Detect which cell encompasses the target text, then output its [X, Y] center coordinate. 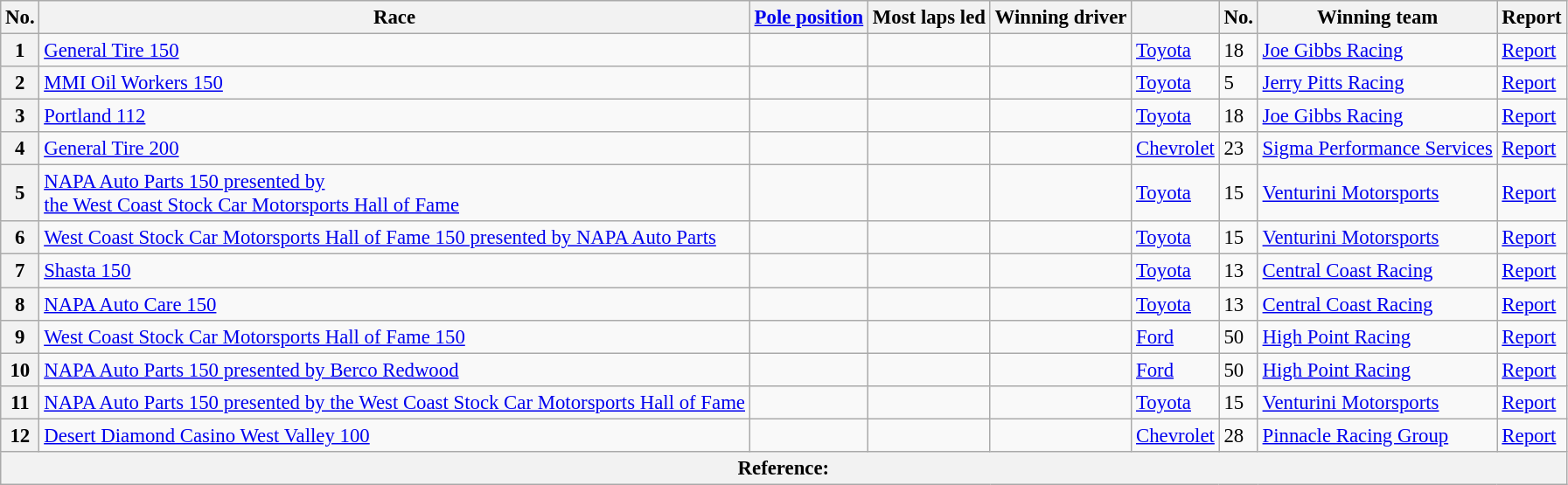
Winning team [1377, 17]
Sigma Performance Services [1377, 149]
NAPA Auto Parts 150 presented by Berco Redwood [394, 370]
2 [20, 83]
10 [20, 370]
West Coast Stock Car Motorsports Hall of Fame 150 presented by NAPA Auto Parts [394, 239]
Winning driver [1060, 17]
23 [1238, 149]
Race [394, 17]
NAPA Auto Parts 150 presented bythe West Coast Stock Car Motorsports Hall of Fame [394, 194]
28 [1238, 435]
NAPA Auto Parts 150 presented by the West Coast Stock Car Motorsports Hall of Fame [394, 402]
3 [20, 116]
Jerry Pitts Racing [1377, 83]
Most laps led [930, 17]
1 [20, 51]
12 [20, 435]
Reference: [784, 468]
6 [20, 239]
Pole position [808, 17]
NAPA Auto Care 150 [394, 304]
General Tire 200 [394, 149]
Desert Diamond Casino West Valley 100 [394, 435]
7 [20, 271]
General Tire 150 [394, 51]
Shasta 150 [394, 271]
MMI Oil Workers 150 [394, 83]
8 [20, 304]
Portland 112 [394, 116]
West Coast Stock Car Motorsports Hall of Fame 150 [394, 336]
9 [20, 336]
11 [20, 402]
4 [20, 149]
Pinnacle Racing Group [1377, 435]
